Find where the given text appears and provide that cell's center as (x, y) coordinate. 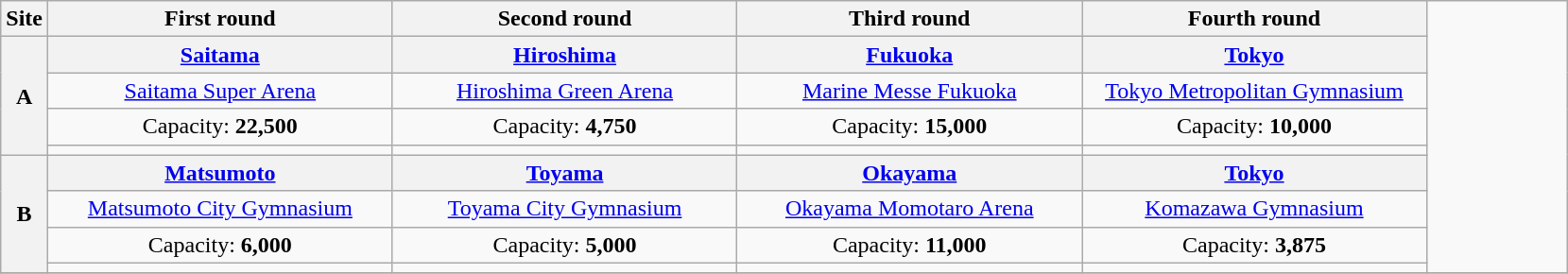
Capacity: 3,875 (1255, 245)
Hiroshima (565, 55)
First round (219, 19)
Tokyo Metropolitan Gymnasium (1255, 91)
Fourth round (1255, 19)
Hiroshima Green Arena (565, 91)
A (25, 96)
Second round (565, 19)
Marine Messe Fukuoka (909, 91)
Capacity: 11,000 (909, 245)
Toyama (565, 173)
Saitama (219, 55)
Third round (909, 19)
Capacity: 15,000 (909, 127)
Toyama City Gymnasium (565, 209)
Okayama (909, 173)
B (25, 214)
Okayama Momotaro Arena (909, 209)
Site (25, 19)
Komazawa Gymnasium (1255, 209)
Capacity: 5,000 (565, 245)
Saitama Super Arena (219, 91)
Fukuoka (909, 55)
Matsumoto City Gymnasium (219, 209)
Matsumoto (219, 173)
Capacity: 6,000 (219, 245)
Capacity: 10,000 (1255, 127)
Capacity: 4,750 (565, 127)
Capacity: 22,500 (219, 127)
